Provide the (X, Y) coordinate of the cell's center where the given text is located.  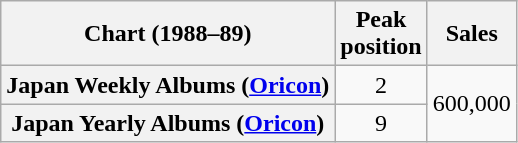
600,000 (472, 104)
Sales (472, 34)
Peakposition (381, 34)
9 (381, 123)
Japan Yearly Albums (Oricon) (168, 123)
Chart (1988–89) (168, 34)
Japan Weekly Albums (Oricon) (168, 85)
2 (381, 85)
